Return (x, y) of the center of cell containing provided text 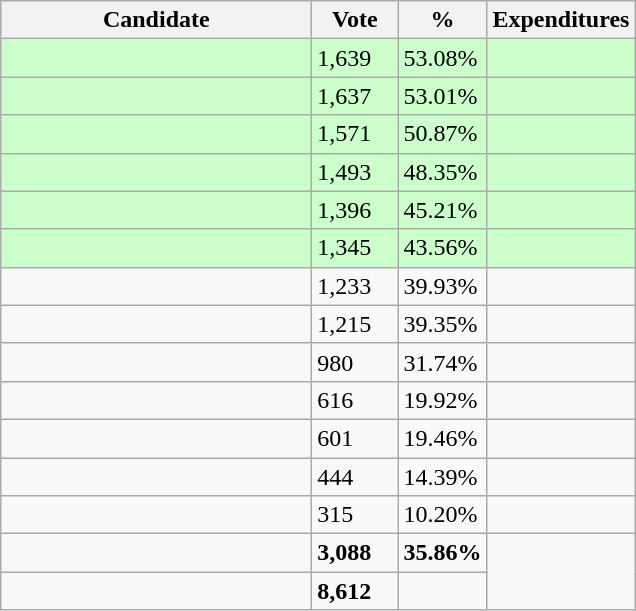
35.86% (442, 553)
315 (355, 515)
1,396 (355, 210)
616 (355, 400)
Vote (355, 20)
31.74% (442, 362)
1,493 (355, 172)
Expenditures (561, 20)
1,233 (355, 286)
19.92% (442, 400)
1,215 (355, 324)
50.87% (442, 134)
39.35% (442, 324)
14.39% (442, 477)
1,637 (355, 96)
39.93% (442, 286)
3,088 (355, 553)
Candidate (156, 20)
53.01% (442, 96)
1,571 (355, 134)
19.46% (442, 438)
980 (355, 362)
8,612 (355, 591)
1,345 (355, 248)
% (442, 20)
48.35% (442, 172)
45.21% (442, 210)
10.20% (442, 515)
53.08% (442, 58)
43.56% (442, 248)
444 (355, 477)
601 (355, 438)
1,639 (355, 58)
